From the cell containing the given text, extract its center point as (x, y) coordinate. 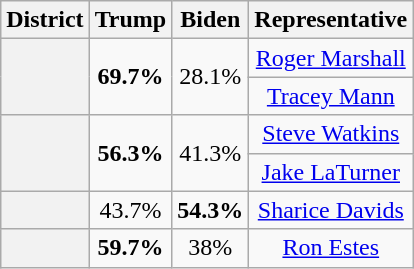
Sharice Davids (331, 210)
Tracey Mann (331, 96)
28.1% (210, 77)
Ron Estes (331, 248)
Jake LaTurner (331, 172)
56.3% (130, 153)
59.7% (130, 248)
Biden (210, 20)
38% (210, 248)
Representative (331, 20)
54.3% (210, 210)
Roger Marshall (331, 58)
43.7% (130, 210)
41.3% (210, 153)
Steve Watkins (331, 134)
69.7% (130, 77)
Trump (130, 20)
District (45, 20)
